From the cell containing the given text, extract its center point as (X, Y) coordinate. 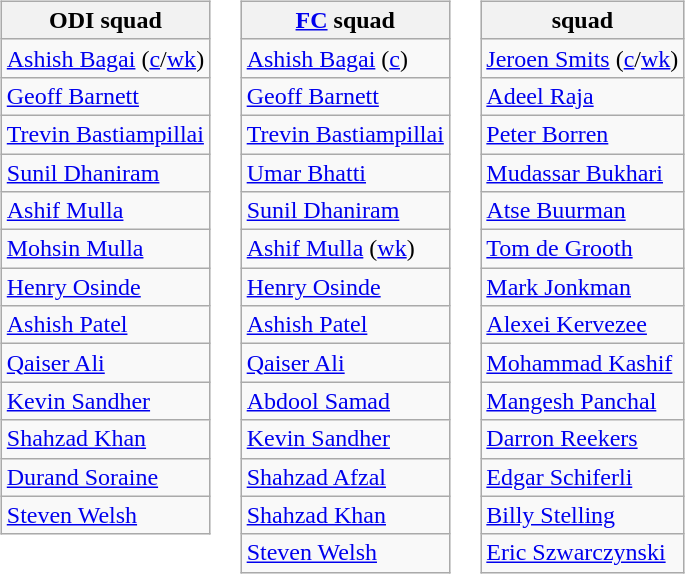
Ashif Mulla (105, 211)
Mohammad Kashif (582, 363)
Peter Borren (582, 134)
Ashish Bagai (c) (345, 58)
Atse Buurman (582, 211)
Edgar Schiferli (582, 477)
Mohsin Mulla (105, 249)
Ashish Bagai (c/wk) (105, 58)
Ashif Mulla (wk) (345, 249)
FC squad (345, 20)
squad (582, 20)
Tom de Grooth (582, 249)
ODI squad (105, 20)
Jeroen Smits (c/wk) (582, 58)
Shahzad Afzal (345, 477)
Abdool Samad (345, 401)
Alexei Kervezee (582, 325)
Mudassar Bukhari (582, 173)
Darron Reekers (582, 439)
Umar Bhatti (345, 173)
Adeel Raja (582, 96)
Durand Soraine (105, 477)
Mark Jonkman (582, 287)
Mangesh Panchal (582, 401)
Billy Stelling (582, 515)
Eric Szwarczynski (582, 553)
